Find where the given text appears and provide that cell's center as [X, Y] coordinate. 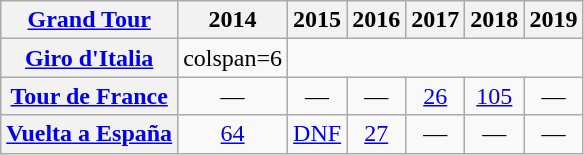
27 [376, 134]
Grand Tour [90, 20]
Vuelta a España [90, 134]
2014 [233, 20]
2018 [494, 20]
DNF [318, 134]
2019 [554, 20]
2016 [376, 20]
26 [436, 96]
105 [494, 96]
Tour de France [90, 96]
2015 [318, 20]
colspan=6 [233, 58]
2017 [436, 20]
64 [233, 134]
Giro d'Italia [90, 58]
